Detect which cell encompasses the target text, then output its (X, Y) center coordinate. 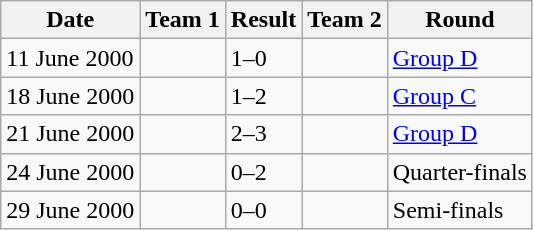
18 June 2000 (70, 96)
Group C (460, 96)
Date (70, 20)
1–0 (263, 58)
Team 2 (345, 20)
Round (460, 20)
2–3 (263, 134)
11 June 2000 (70, 58)
29 June 2000 (70, 210)
Quarter-finals (460, 172)
21 June 2000 (70, 134)
0–2 (263, 172)
0–0 (263, 210)
Result (263, 20)
1–2 (263, 96)
Semi-finals (460, 210)
24 June 2000 (70, 172)
Team 1 (183, 20)
